From the cell containing the given text, extract its center point as [X, Y] coordinate. 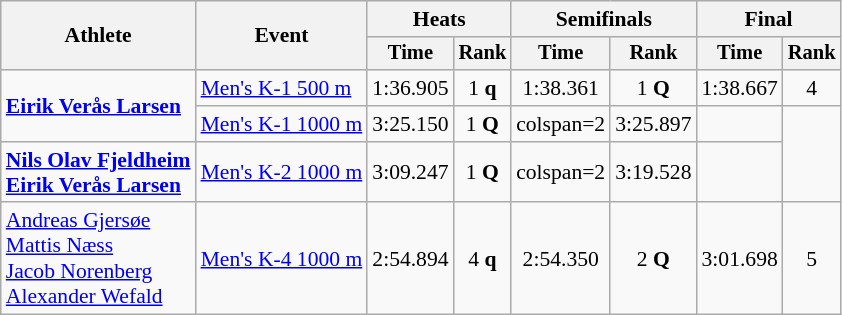
Men's K-4 1000 m [282, 259]
2 Q [653, 259]
3:25.150 [410, 124]
Eirik Verås Larsen [98, 106]
5 [812, 259]
2:54.894 [410, 259]
Final [769, 19]
1:36.905 [410, 88]
Men's K-1 1000 m [282, 124]
3:25.897 [653, 124]
1 q [483, 88]
Andreas GjersøeMattis NæssJacob NorenbergAlexander Wefald [98, 259]
Semifinals [604, 19]
Event [282, 36]
Men's K-2 1000 m [282, 172]
2:54.350 [560, 259]
Heats [439, 19]
4 q [483, 259]
3:01.698 [740, 259]
1:38.667 [740, 88]
1:38.361 [560, 88]
3:19.528 [653, 172]
Nils Olav FjeldheimEirik Verås Larsen [98, 172]
3:09.247 [410, 172]
Athlete [98, 36]
4 [812, 88]
Men's K-1 500 m [282, 88]
